Identify which cell holds the provided text, then report its [X, Y] central coordinate. 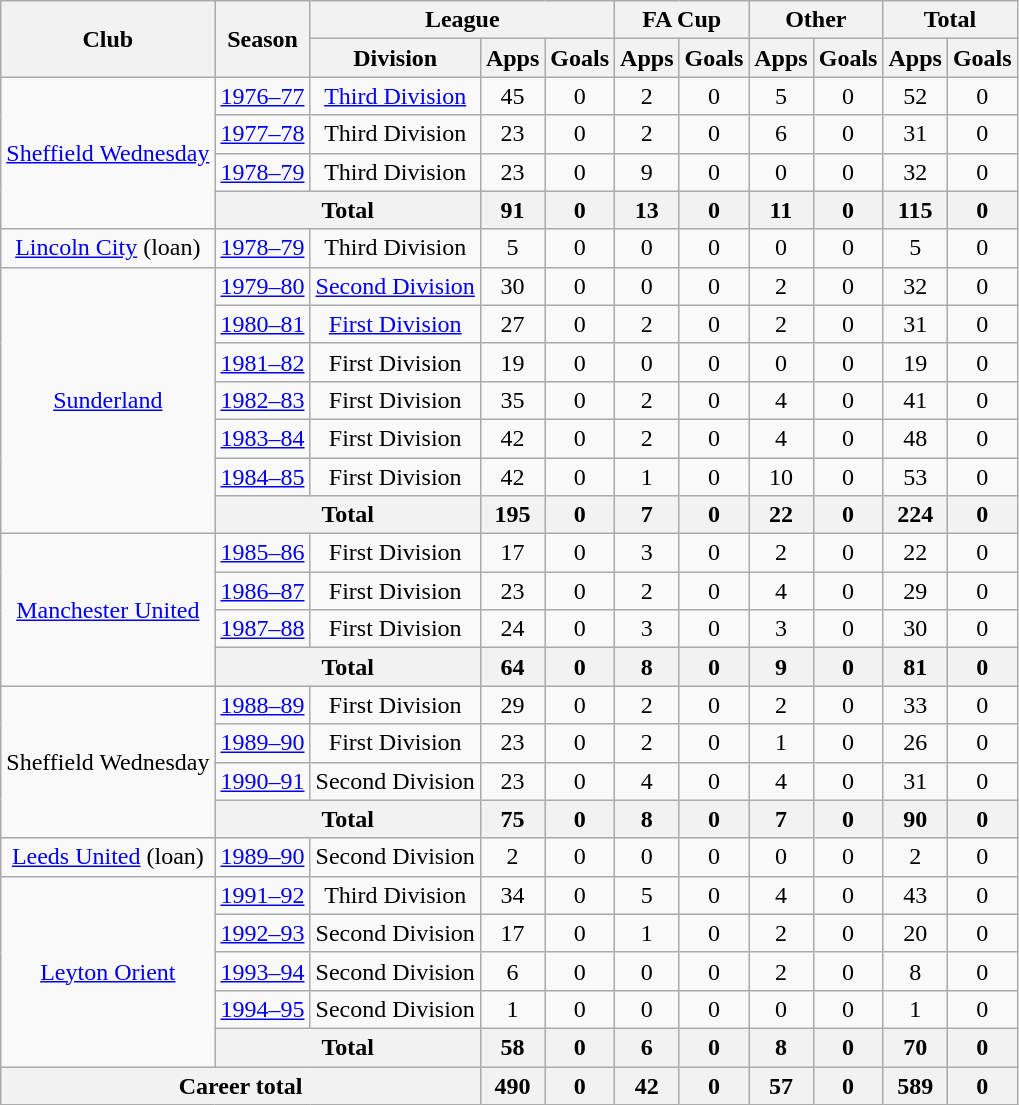
43 [915, 895]
57 [781, 1085]
81 [915, 667]
1980–81 [262, 324]
589 [915, 1085]
75 [512, 819]
1977–78 [262, 134]
1992–93 [262, 933]
11 [781, 210]
1987–88 [262, 629]
1981–82 [262, 362]
10 [781, 477]
Career total [241, 1085]
27 [512, 324]
1985–86 [262, 553]
1979–80 [262, 286]
League [462, 20]
45 [512, 96]
115 [915, 210]
58 [512, 1047]
33 [915, 705]
1994–95 [262, 1009]
FA Cup [682, 20]
Leyton Orient [108, 971]
1993–94 [262, 971]
Leeds United (loan) [108, 857]
41 [915, 400]
20 [915, 933]
34 [512, 895]
Division [395, 58]
48 [915, 438]
26 [915, 743]
13 [647, 210]
Club [108, 39]
64 [512, 667]
70 [915, 1047]
90 [915, 819]
52 [915, 96]
1988–89 [262, 705]
1991–92 [262, 895]
1976–77 [262, 96]
91 [512, 210]
1990–91 [262, 781]
Manchester United [108, 610]
1983–84 [262, 438]
Lincoln City (loan) [108, 248]
Other [816, 20]
224 [915, 515]
1986–87 [262, 591]
24 [512, 629]
Season [262, 39]
35 [512, 400]
1982–83 [262, 400]
195 [512, 515]
Sunderland [108, 400]
1984–85 [262, 477]
490 [512, 1085]
53 [915, 477]
